Scan for the cell matching the given text and deliver its (x, y) coordinate at center. 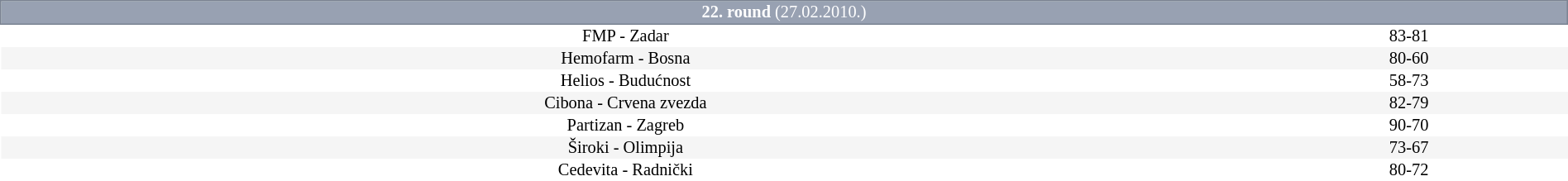
Partizan - Zagreb (625, 126)
82-79 (1409, 102)
80-72 (1409, 170)
Helios - Budućnost (625, 81)
FMP - Zadar (625, 36)
58-73 (1409, 81)
73-67 (1409, 147)
Hemofarm - Bosna (625, 58)
90-70 (1409, 126)
22. round (27.02.2010.) (784, 12)
80-60 (1409, 58)
Cibona - Crvena zvezda (625, 102)
83-81 (1409, 36)
Cedevita - Radnički (625, 170)
Široki - Olimpija (625, 147)
